Return (X, Y) of the center of cell containing provided text 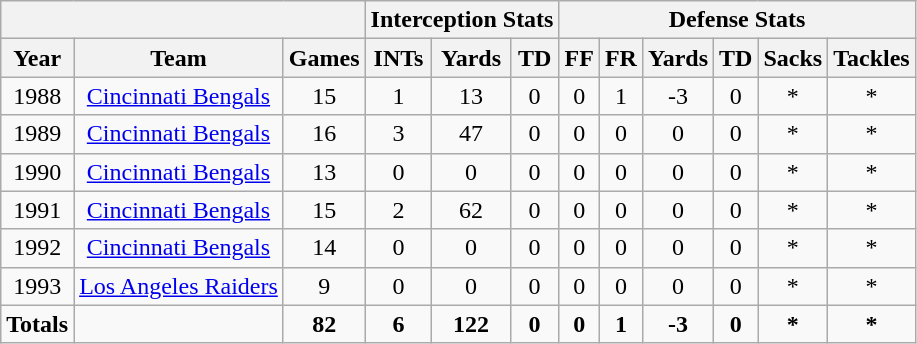
82 (324, 324)
FR (620, 58)
INTs (398, 58)
Totals (38, 324)
122 (471, 324)
FF (579, 58)
1993 (38, 286)
16 (324, 134)
1990 (38, 172)
1988 (38, 96)
1989 (38, 134)
Year (38, 58)
47 (471, 134)
Defense Stats (737, 20)
Interception Stats (462, 20)
3 (398, 134)
62 (471, 210)
6 (398, 324)
2 (398, 210)
14 (324, 248)
9 (324, 286)
1991 (38, 210)
Los Angeles Raiders (179, 286)
Sacks (793, 58)
Tackles (872, 58)
Team (179, 58)
1992 (38, 248)
Games (324, 58)
